Pinpoint the cell where the given text exists, returning its (X, Y) midpoint coordinate. 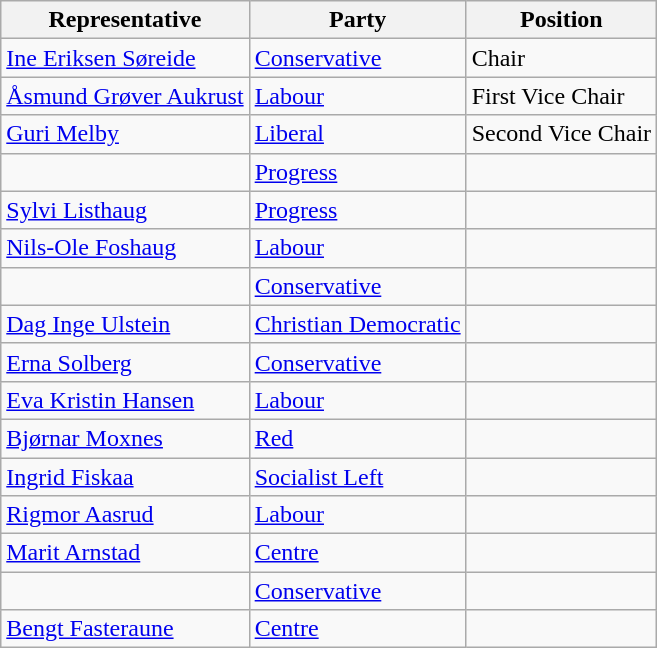
Åsmund Grøver Aukrust (125, 96)
Second Vice Chair (561, 134)
Ine Eriksen Søreide (125, 58)
Erna Solberg (125, 362)
Nils-Ole Foshaug (125, 248)
Marit Arnstad (125, 553)
First Vice Chair (561, 96)
Socialist Left (358, 477)
Red (358, 438)
Christian Democratic (358, 324)
Dag Inge Ulstein (125, 324)
Rigmor Aasrud (125, 515)
Liberal (358, 134)
Guri Melby (125, 134)
Representative (125, 20)
Ingrid Fiskaa (125, 477)
Eva Kristin Hansen (125, 400)
Bjørnar Moxnes (125, 438)
Position (561, 20)
Party (358, 20)
Bengt Fasteraune (125, 629)
Sylvi Listhaug (125, 210)
Chair (561, 58)
